For the text-containing cell, return its midpoint in (X, Y) coordinate format. 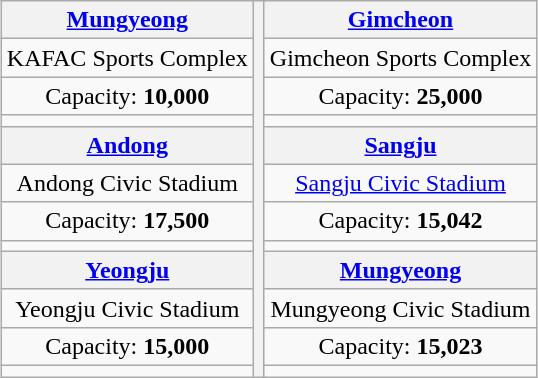
Yeongju (127, 270)
Capacity: 15,023 (400, 346)
Capacity: 25,000 (400, 96)
Gimcheon Sports Complex (400, 58)
Capacity: 15,042 (400, 221)
Andong Civic Stadium (127, 183)
Capacity: 17,500 (127, 221)
Capacity: 10,000 (127, 96)
Sangju (400, 145)
Yeongju Civic Stadium (127, 308)
Capacity: 15,000 (127, 346)
Mungyeong Civic Stadium (400, 308)
Andong (127, 145)
Sangju Civic Stadium (400, 183)
KAFAC Sports Complex (127, 58)
Gimcheon (400, 20)
